Locate the cell with the specified text and output its (X, Y) center coordinate. 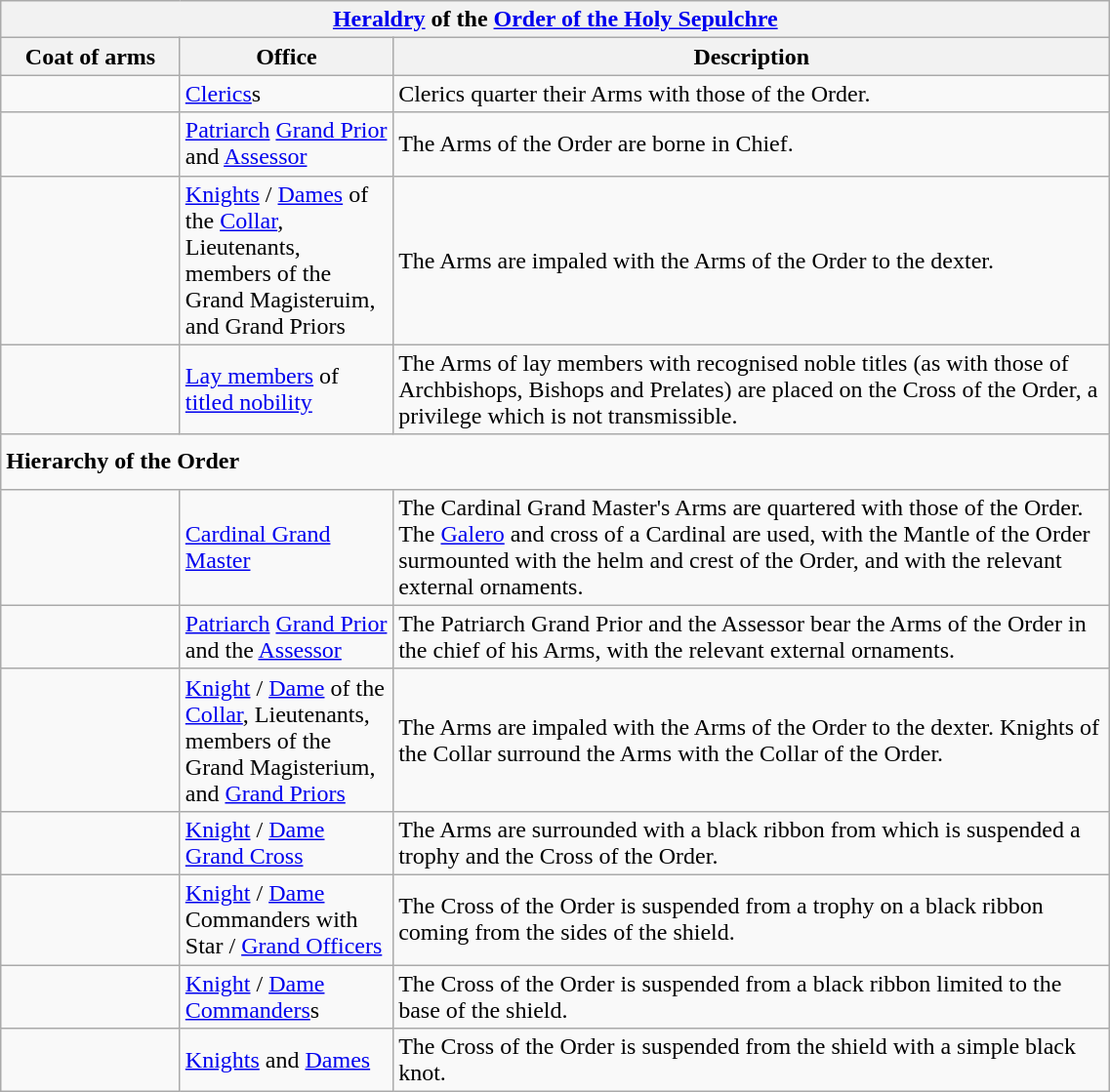
The Cross of the Order is suspended from a trophy on a black ribbon coming from the sides of the shield. (752, 919)
The Patriarch Grand Prior and the Assessor bear the Arms of the Order in the chief of his Arms, with the relevant external ornaments. (752, 636)
The Arms are surrounded with a black ribbon from which is suspended a trophy and the Cross of the Order. (752, 843)
Knight / Dame Grand Cross (286, 843)
The Arms are impaled with the Arms of the Order to the dexter. (752, 260)
Coat of arms (91, 57)
Hierarchy of the Order (555, 462)
Knights / Dames of the Collar, Lieutenants, members of the Grand Magisteruim, and Grand Priors (286, 260)
Clericss (286, 94)
Cardinal Grand Master (286, 546)
Knight / Dame Commanderss (286, 995)
The Arms are impaled with the Arms of the Order to the dexter. Knights of the Collar surround the Arms with the Collar of the Order. (752, 740)
Heraldry of the Order of the Holy Sepulchre (555, 20)
Clerics quarter their Arms with those of the Order. (752, 94)
Knights and Dames (286, 1060)
The Arms of the Order are borne in Chief. (752, 144)
Lay members of titled nobility (286, 389)
The Cross of the Order is suspended from a black ribbon limited to the base of the shield. (752, 995)
The Cross of the Order is suspended from the shield with a simple black knot. (752, 1060)
Patriarch Grand Prior and Assessor (286, 144)
Patriarch Grand Prior and the Assessor (286, 636)
Knight / Dame Commanders with Star / Grand Officers (286, 919)
Office (286, 57)
Knight / Dame of the Collar, Lieutenants, members of the Grand Magisterium, and Grand Priors (286, 740)
Description (752, 57)
